Search for the cell housing the specified text and yield its (x, y) center coordinate. 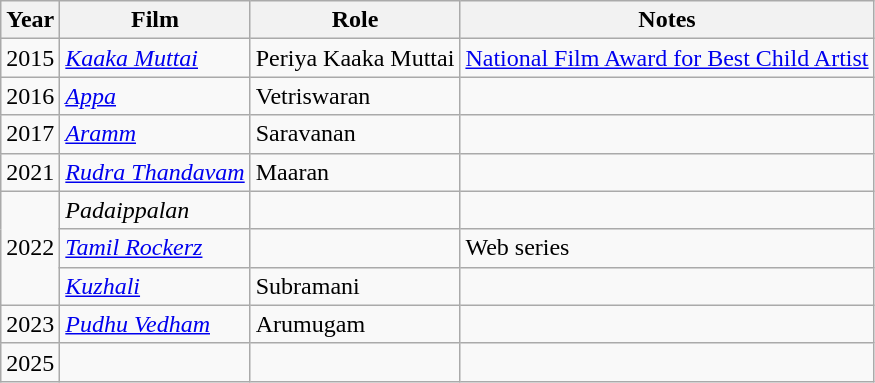
2021 (30, 172)
Notes (667, 20)
Saravanan (355, 134)
National Film Award for Best Child Artist (667, 58)
Role (355, 20)
2015 (30, 58)
Aramm (155, 134)
Pudhu Vedham (155, 324)
Year (30, 20)
Subramani (355, 286)
2023 (30, 324)
2017 (30, 134)
2022 (30, 248)
Web series (667, 248)
Tamil Rockerz (155, 248)
2025 (30, 362)
Kuzhali (155, 286)
Kaaka Muttai (155, 58)
Maaran (355, 172)
Rudra Thandavam (155, 172)
Vetriswaran (355, 96)
Periya Kaaka Muttai (355, 58)
Film (155, 20)
Arumugam (355, 324)
2016 (30, 96)
Padaippalan (155, 210)
Appa (155, 96)
